Capture the cell that displays the provided text and extract its (X, Y) central coordinate. 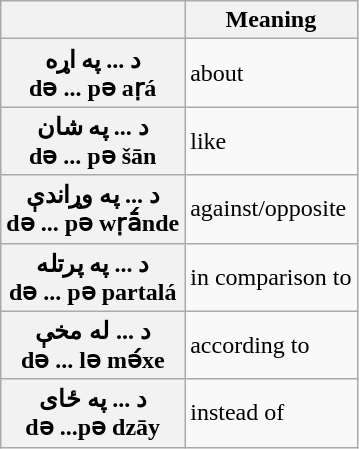
د ... په ځایdə ...pə dzāy (93, 413)
د ... له مخېdə ... lə mә́xe (93, 345)
Meaning (271, 20)
according to (271, 345)
د ... په اړهdə ... pə aṛá (93, 73)
in comparison to (271, 277)
like (271, 141)
about (271, 73)
instead of (271, 413)
د ... په وړاندېdə ... pə wṛā́nde (93, 209)
د ... په شانdə ... pə šān (93, 141)
د ... په پرتلهdə ... pə partalá (93, 277)
against/opposite (271, 209)
